Return (X, Y) of the center of cell containing provided text 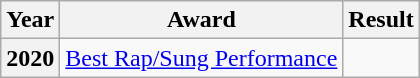
Best Rap/Sung Performance (202, 58)
Award (202, 20)
2020 (30, 58)
Year (30, 20)
Result (381, 20)
